From the cell containing the given text, extract its center point as [x, y] coordinate. 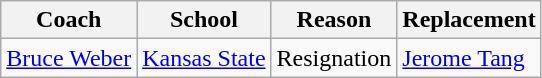
School [204, 20]
Kansas State [204, 58]
Resignation [334, 58]
Reason [334, 20]
Replacement [469, 20]
Bruce Weber [69, 58]
Jerome Tang [469, 58]
Coach [69, 20]
